Provide the (X, Y) coordinate of the cell's center where the given text is located.  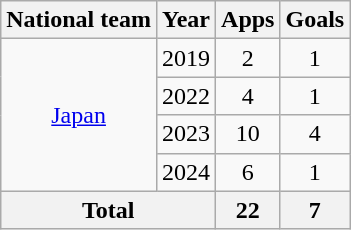
10 (248, 134)
22 (248, 210)
National team (79, 20)
2019 (186, 58)
Total (108, 210)
Year (186, 20)
Goals (315, 20)
6 (248, 172)
2022 (186, 96)
Japan (79, 115)
2023 (186, 134)
Apps (248, 20)
2024 (186, 172)
2 (248, 58)
7 (315, 210)
